For the text-containing cell, return its midpoint in [X, Y] coordinate format. 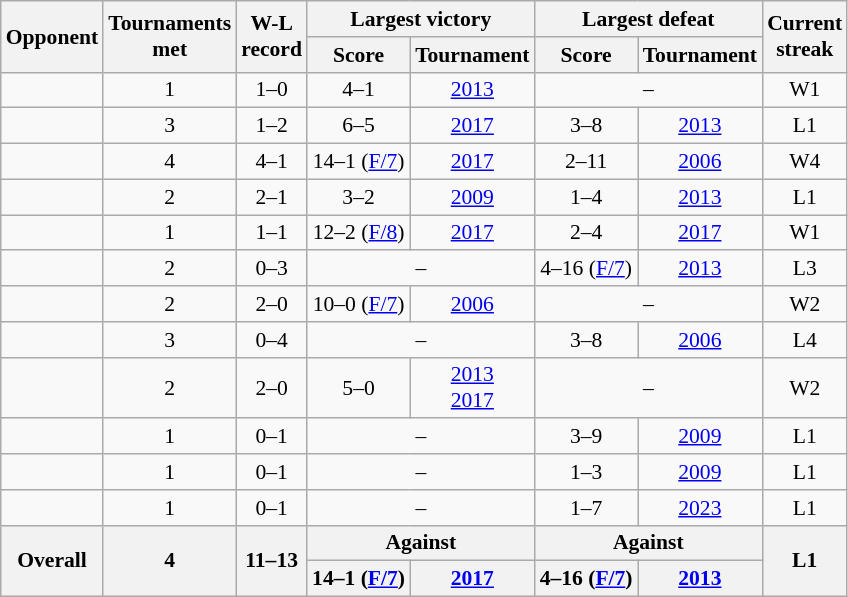
2–1 [272, 197]
2023 [700, 508]
Overall [52, 560]
L3 [804, 269]
1–3 [586, 472]
L4 [804, 340]
Largest defeat [649, 19]
5–0 [358, 388]
6–5 [358, 126]
Currentstreak [804, 36]
3–2 [358, 197]
0–3 [272, 269]
3–9 [586, 437]
0–4 [272, 340]
10–0 (F/7) [358, 304]
1–0 [272, 90]
1–2 [272, 126]
W-Lrecord [272, 36]
1–1 [272, 233]
2–4 [586, 233]
Tournamentsmet [170, 36]
20132017 [472, 388]
1–4 [586, 197]
2–11 [586, 162]
W4 [804, 162]
12–2 (F/8) [358, 233]
11–13 [272, 560]
Largest victory [421, 19]
Opponent [52, 36]
1–7 [586, 508]
